Find where the given text appears and provide that cell's center as (x, y) coordinate. 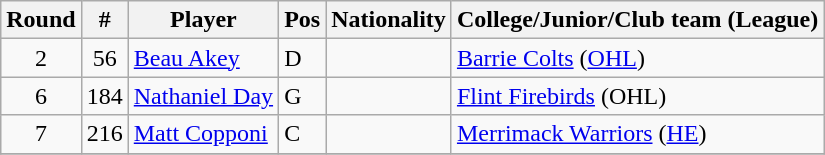
Barrie Colts (OHL) (637, 58)
College/Junior/Club team (League) (637, 20)
216 (104, 134)
Beau Akey (203, 58)
Nationality (389, 20)
Pos (302, 20)
D (302, 58)
Round (41, 20)
184 (104, 96)
G (302, 96)
Merrimack Warriors (HE) (637, 134)
56 (104, 58)
# (104, 20)
7 (41, 134)
2 (41, 58)
Matt Copponi (203, 134)
Nathaniel Day (203, 96)
Player (203, 20)
6 (41, 96)
C (302, 134)
Flint Firebirds (OHL) (637, 96)
